Pinpoint the cell where the given text exists, returning its (x, y) midpoint coordinate. 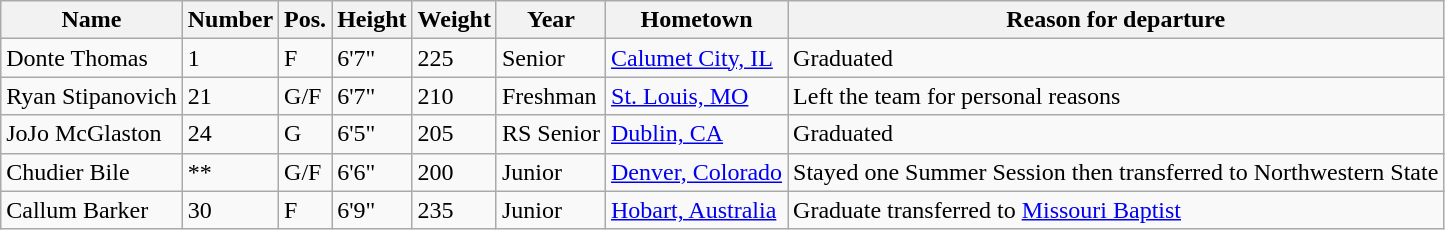
RS Senior (550, 134)
Denver, Colorado (697, 172)
1 (230, 58)
Number (230, 20)
Reason for departure (1116, 20)
24 (230, 134)
Ryan Stipanovich (92, 96)
Weight (454, 20)
St. Louis, MO (697, 96)
Calumet City, IL (697, 58)
Freshman (550, 96)
Chudier Bile (92, 172)
21 (230, 96)
30 (230, 210)
Name (92, 20)
200 (454, 172)
235 (454, 210)
Graduate transferred to Missouri Baptist (1116, 210)
Year (550, 20)
JoJo McGlaston (92, 134)
Senior (550, 58)
Donte Thomas (92, 58)
6'9" (372, 210)
** (230, 172)
Callum Barker (92, 210)
Dublin, CA (697, 134)
Height (372, 20)
6'5" (372, 134)
205 (454, 134)
Stayed one Summer Session then transferred to Northwestern State (1116, 172)
210 (454, 96)
6'6" (372, 172)
Hometown (697, 20)
Left the team for personal reasons (1116, 96)
Pos. (306, 20)
Hobart, Australia (697, 210)
225 (454, 58)
G (306, 134)
